For the text-containing cell, return its midpoint in (X, Y) coordinate format. 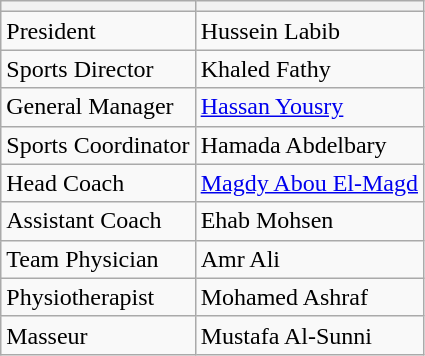
Mohamed Ashraf (309, 297)
Masseur (98, 335)
Team Physician (98, 259)
Head Coach (98, 183)
Mustafa Al-Sunni (309, 335)
Ehab Mohsen (309, 221)
Sports Director (98, 69)
Magdy Abou El-Magd (309, 183)
Amr Ali (309, 259)
Sports Coordinator (98, 145)
General Manager (98, 107)
Khaled Fathy (309, 69)
Hussein Labib (309, 31)
Physiotherapist (98, 297)
Hassan Yousry (309, 107)
President (98, 31)
Assistant Coach (98, 221)
Hamada Abdelbary (309, 145)
